Extract the [x, y] coordinate from the center of the cell holding the provided text.  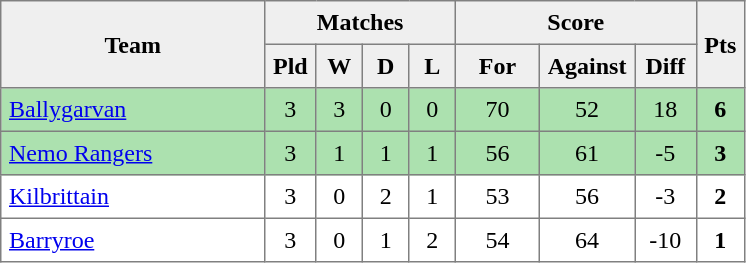
Kilbrittain [133, 197]
-5 [666, 153]
18 [666, 110]
Barryroe [133, 240]
Pld [290, 66]
6 [720, 110]
Pts [720, 44]
64 [586, 240]
Team [133, 44]
-3 [666, 197]
D [385, 66]
L [432, 66]
Diff [666, 66]
Nemo Rangers [133, 153]
For [497, 66]
Ballygarvan [133, 110]
52 [586, 110]
61 [586, 153]
-10 [666, 240]
53 [497, 197]
Against [586, 66]
Score [576, 23]
54 [497, 240]
W [339, 66]
Matches [360, 23]
70 [497, 110]
